Identify which cell holds the provided text, then report its (X, Y) central coordinate. 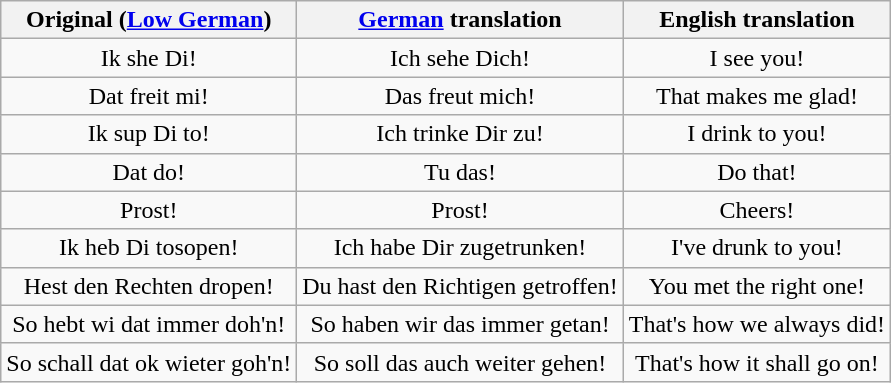
So haben wir das immer getan! (460, 324)
Dat do! (149, 172)
Ik she Di! (149, 58)
German translation (460, 20)
Ich trinke Dir zu! (460, 134)
That makes me glad! (756, 96)
Cheers! (756, 210)
Dat freit mi! (149, 96)
Tu das! (460, 172)
So hebt wi dat immer doh'n! (149, 324)
Ich sehe Dich! (460, 58)
Ik heb Di tosopen! (149, 248)
English translation (756, 20)
Do that! (756, 172)
So schall dat ok wieter goh'n! (149, 362)
Ich habe Dir zugetrunken! (460, 248)
Original (Low German) (149, 20)
Ik sup Di to! (149, 134)
That's how we always did! (756, 324)
So soll das auch weiter gehen! (460, 362)
Hest den Rechten dropen! (149, 286)
Du hast den Richtigen getroffen! (460, 286)
I see you! (756, 58)
That's how it shall go on! (756, 362)
I drink to you! (756, 134)
I've drunk to you! (756, 248)
Das freut mich! (460, 96)
You met the right one! (756, 286)
